Locate the cell with the specified text and output its (x, y) center coordinate. 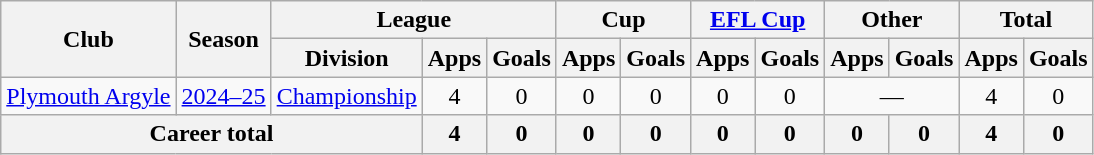
Career total (212, 134)
Championship (346, 96)
EFL Cup (758, 20)
Club (88, 39)
— (892, 96)
Total (1026, 20)
Other (892, 20)
Plymouth Argyle (88, 96)
League (414, 20)
Cup (623, 20)
2024–25 (224, 96)
Season (224, 39)
Division (346, 58)
